Provide the [X, Y] coordinate of the cell's center where the given text is located.  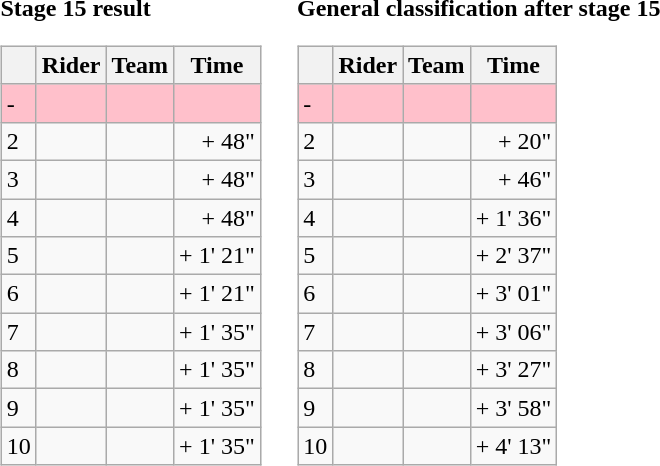
+ 3' 06" [514, 332]
+ 3' 58" [514, 408]
+ 46" [514, 179]
+ 1' 36" [514, 217]
+ 4' 13" [514, 446]
+ 2' 37" [514, 256]
+ 20" [514, 141]
+ 3' 01" [514, 294]
+ 3' 27" [514, 370]
